Capture the cell that displays the provided text and extract its [x, y] central coordinate. 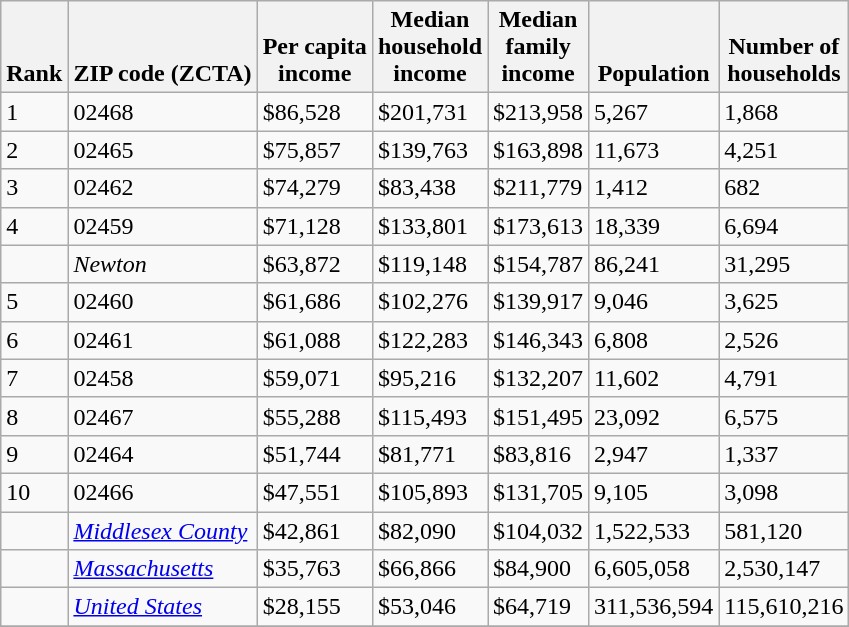
$53,046 [430, 607]
$105,893 [430, 492]
86,241 [654, 264]
1,522,533 [654, 531]
02464 [162, 454]
$63,872 [314, 264]
4,251 [784, 150]
ZIP code (ZCTA) [162, 47]
1 [34, 112]
02466 [162, 492]
$83,816 [538, 454]
Number ofhouseholds [784, 47]
$66,866 [430, 569]
$133,801 [430, 226]
02461 [162, 340]
Massachusetts [162, 569]
23,092 [654, 416]
Per capitaincome [314, 47]
9,046 [654, 302]
Newton [162, 264]
115,610,216 [784, 607]
$61,088 [314, 340]
02459 [162, 226]
$59,071 [314, 378]
$122,283 [430, 340]
$86,528 [314, 112]
311,536,594 [654, 607]
5,267 [654, 112]
$81,771 [430, 454]
$35,763 [314, 569]
10 [34, 492]
$211,779 [538, 188]
$154,787 [538, 264]
$64,719 [538, 607]
$55,288 [314, 416]
$151,495 [538, 416]
$102,276 [430, 302]
Middlesex County [162, 531]
11,602 [654, 378]
581,120 [784, 531]
11,673 [654, 150]
9,105 [654, 492]
$71,128 [314, 226]
02458 [162, 378]
9 [34, 454]
2,526 [784, 340]
6,694 [784, 226]
Population [654, 47]
United States [162, 607]
02460 [162, 302]
$47,551 [314, 492]
2,530,147 [784, 569]
02467 [162, 416]
$146,343 [538, 340]
02468 [162, 112]
8 [34, 416]
$51,744 [314, 454]
4 [34, 226]
6,808 [654, 340]
682 [784, 188]
3 [34, 188]
$83,438 [430, 188]
$132,207 [538, 378]
$82,090 [430, 531]
$173,613 [538, 226]
3,098 [784, 492]
6,575 [784, 416]
Medianhouseholdincome [430, 47]
2 [34, 150]
$139,763 [430, 150]
31,295 [784, 264]
$139,917 [538, 302]
$163,898 [538, 150]
$119,148 [430, 264]
6 [34, 340]
$104,032 [538, 531]
$28,155 [314, 607]
4,791 [784, 378]
1,868 [784, 112]
$201,731 [430, 112]
$75,857 [314, 150]
$61,686 [314, 302]
$131,705 [538, 492]
$95,216 [430, 378]
Medianfamilyincome [538, 47]
02462 [162, 188]
18,339 [654, 226]
3,625 [784, 302]
$74,279 [314, 188]
$42,861 [314, 531]
6,605,058 [654, 569]
$115,493 [430, 416]
02465 [162, 150]
$84,900 [538, 569]
5 [34, 302]
2,947 [654, 454]
1,337 [784, 454]
$213,958 [538, 112]
Rank [34, 47]
1,412 [654, 188]
7 [34, 378]
